Detect which cell encompasses the target text, then output its (x, y) center coordinate. 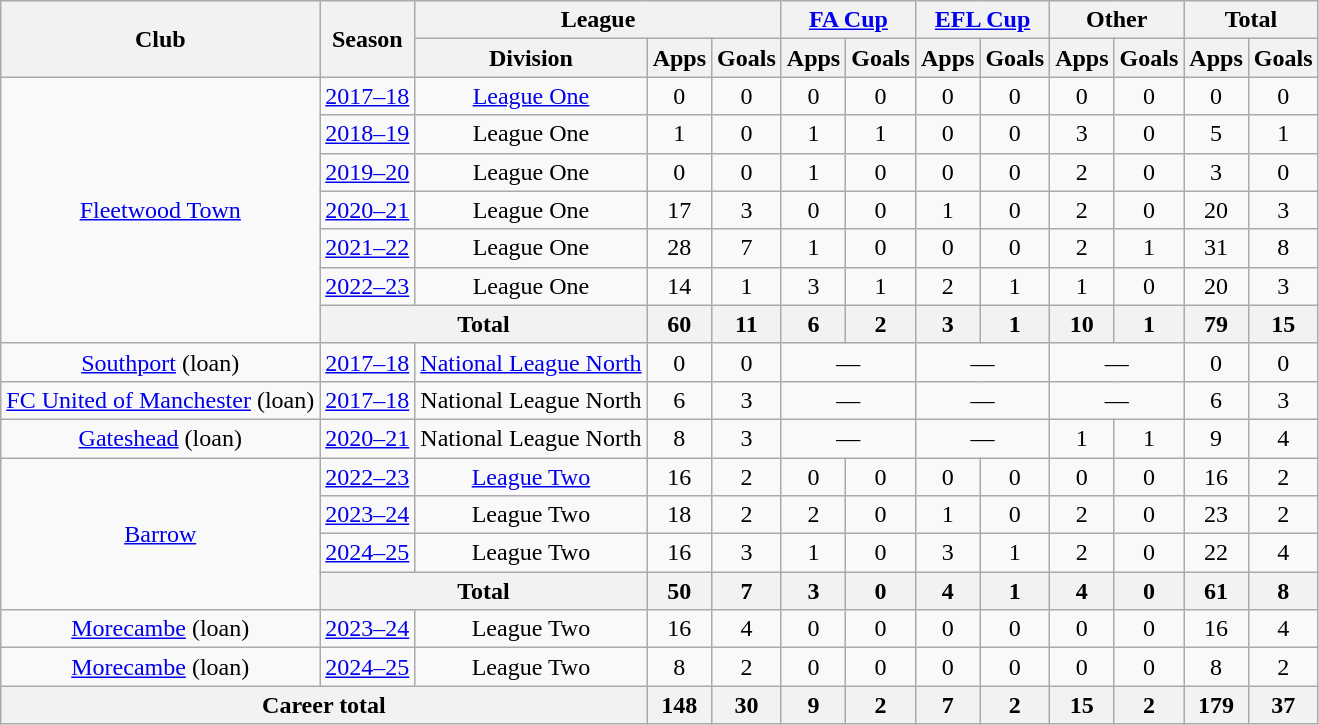
37 (1283, 705)
2018–19 (368, 134)
Club (160, 39)
61 (1216, 591)
Other (1117, 20)
Barrow (160, 534)
148 (679, 705)
10 (1082, 324)
22 (1216, 553)
Fleetwood Town (160, 210)
2021–22 (368, 248)
Southport (loan) (160, 362)
FC United of Manchester (loan) (160, 400)
EFL Cup (982, 20)
18 (679, 515)
17 (679, 210)
Season (368, 39)
23 (1216, 515)
2019–20 (368, 172)
11 (747, 324)
14 (679, 286)
Career total (324, 705)
50 (679, 591)
28 (679, 248)
30 (747, 705)
FA Cup (848, 20)
Division (531, 58)
60 (679, 324)
5 (1216, 134)
League (598, 20)
Gateshead (loan) (160, 438)
31 (1216, 248)
179 (1216, 705)
79 (1216, 324)
